Provide the [X, Y] coordinate of the cell's center where the given text is located.  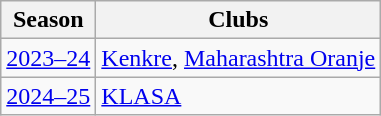
Kenkre, Maharashtra Oranje [238, 58]
2023–24 [48, 58]
KLASA [238, 96]
Clubs [238, 20]
2024–25 [48, 96]
Season [48, 20]
